Detect which cell encompasses the target text, then output its [X, Y] center coordinate. 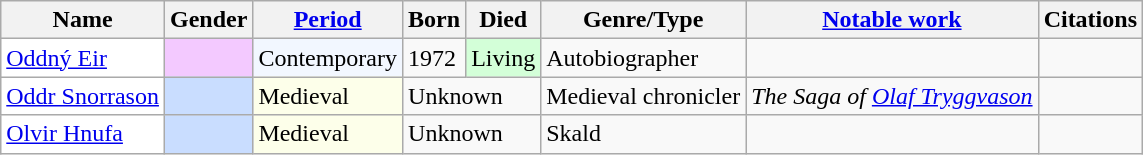
Olvir Hnufa [83, 134]
Died [504, 20]
Name [83, 20]
Skald [644, 134]
Oddný Eir [83, 58]
Living [504, 58]
Born [434, 20]
Autobiographer [644, 58]
Medieval chronicler [644, 96]
Notable work [892, 20]
Contemporary [328, 58]
Citations [1090, 20]
The Saga of Olaf Tryggvason [892, 96]
Gender [208, 20]
1972 [434, 58]
Genre/Type [644, 20]
Oddr Snorrason [83, 96]
Period [328, 20]
